Provide the (X, Y) coordinate of the cell's center where the given text is located.  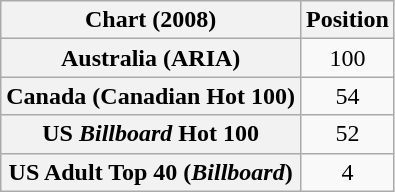
4 (348, 172)
Australia (ARIA) (151, 58)
54 (348, 96)
US Billboard Hot 100 (151, 134)
Position (348, 20)
US Adult Top 40 (Billboard) (151, 172)
100 (348, 58)
52 (348, 134)
Canada (Canadian Hot 100) (151, 96)
Chart (2008) (151, 20)
